Extract the (X, Y) coordinate from the center of the cell holding the provided text.  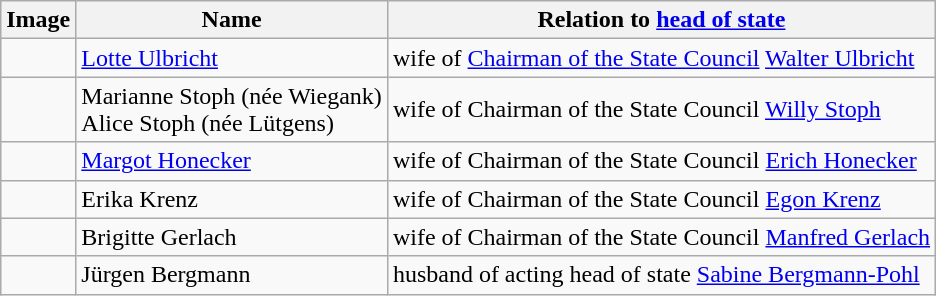
wife of Chairman of the State Council Willy Stoph (661, 110)
wife of Chairman of the State Council Egon Krenz (661, 199)
Lotte Ulbricht (232, 58)
wife of Chairman of the State Council Walter Ulbricht (661, 58)
wife of Chairman of the State Council Manfred Gerlach (661, 237)
Erika Krenz (232, 199)
Marianne Stoph (née Wiegank)Alice Stoph (née Lütgens) (232, 110)
Relation to head of state (661, 20)
husband of acting head of state Sabine Bergmann-Pohl (661, 275)
Image (38, 20)
Margot Honecker (232, 161)
Brigitte Gerlach (232, 237)
Jürgen Bergmann (232, 275)
Name (232, 20)
wife of Chairman of the State Council Erich Honecker (661, 161)
